Detect which cell encompasses the target text, then output its [x, y] center coordinate. 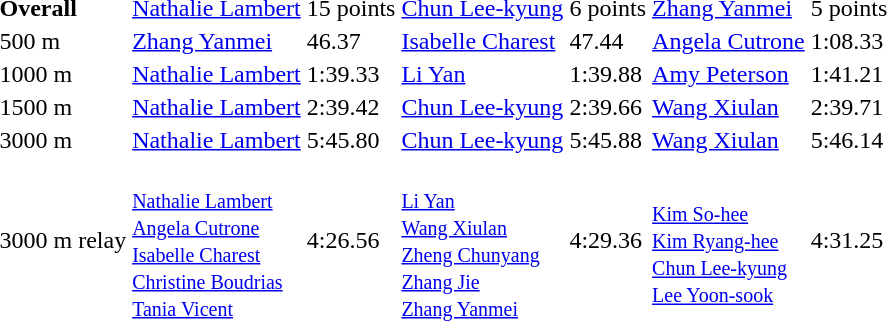
5:45.80 [351, 140]
1:39.33 [351, 74]
1:39.88 [608, 74]
2:39.66 [608, 107]
Li Yan [482, 74]
Isabelle Charest [482, 41]
2:39.42 [351, 107]
Zhang Yanmei [217, 41]
Angela Cutrone [729, 41]
46.37 [351, 41]
Amy Peterson [729, 74]
47.44 [608, 41]
5:45.88 [608, 140]
